Output the [x, y] coordinate of the center of the cell containing the given text.  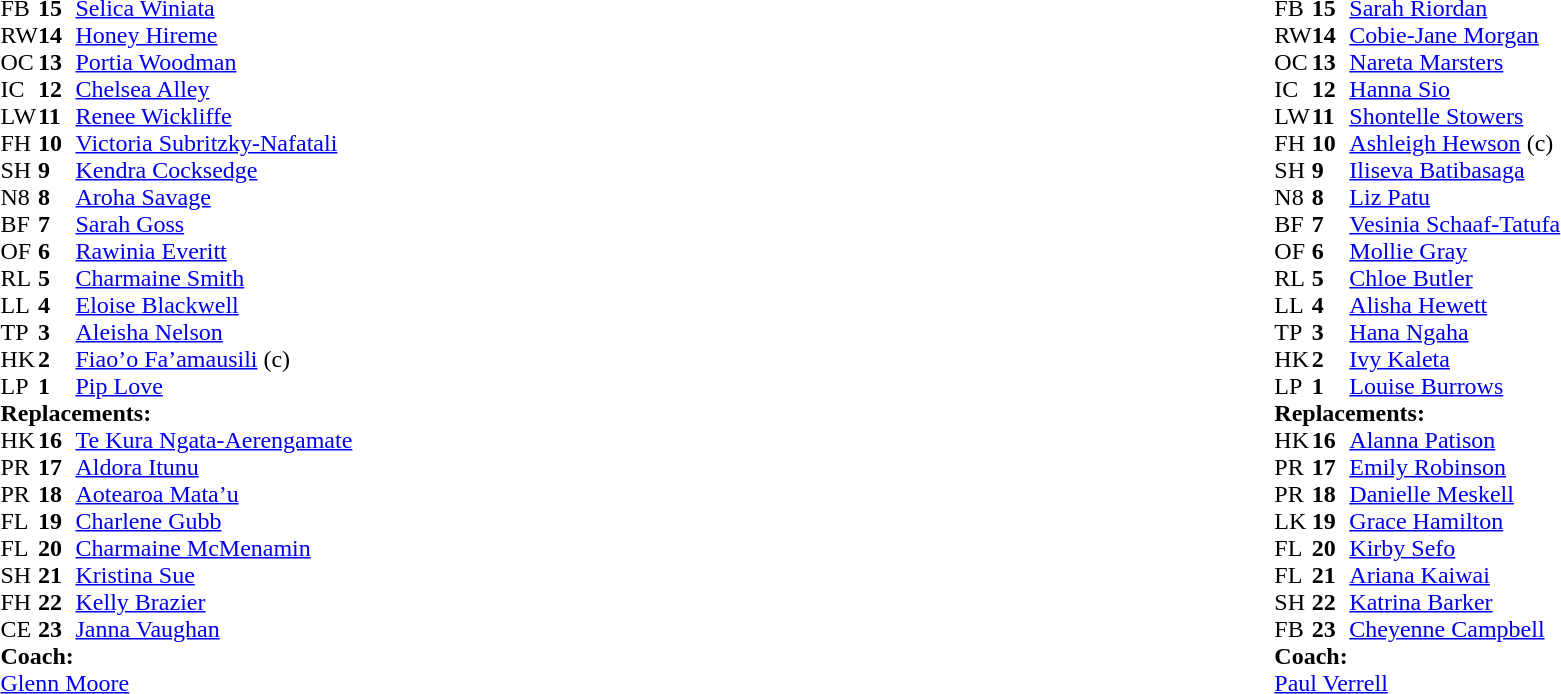
Louise Burrows [1454, 386]
Sarah Goss [214, 224]
Vesinia Schaaf-Tatufa [1454, 224]
Ivy Kaleta [1454, 360]
Honey Hireme [214, 36]
Mollie Gray [1454, 252]
CE [19, 630]
Charmaine McMenamin [214, 548]
Shontelle Stowers [1454, 116]
Aleisha Nelson [214, 332]
Janna Vaughan [214, 630]
Pip Love [214, 386]
Kendra Cocksedge [214, 170]
Rawinia Everitt [214, 252]
Ashleigh Hewson (c) [1454, 144]
Te Kura Ngata-Aerengamate [214, 440]
Hana Ngaha [1454, 332]
Emily Robinson [1454, 468]
Katrina Barker [1454, 602]
Danielle Meskell [1454, 494]
Grace Hamilton [1454, 522]
Aldora Itunu [214, 468]
Victoria Subritzky-Nafatali [214, 144]
Chelsea Alley [214, 90]
Hanna Sio [1454, 90]
Renee Wickliffe [214, 116]
Portia Woodman [214, 62]
FB [1293, 630]
Kristina Sue [214, 576]
Liz Patu [1454, 198]
Charmaine Smith [214, 278]
Chloe Butler [1454, 278]
Cobie-Jane Morgan [1454, 36]
Aotearoa Mata’u [214, 494]
Kirby Sefo [1454, 548]
Fiao’o Fa’amausili (c) [214, 360]
Ariana Kaiwai [1454, 576]
Aroha Savage [214, 198]
Charlene Gubb [214, 522]
LK [1293, 522]
Alisha Hewett [1454, 306]
Nareta Marsters [1454, 62]
Kelly Brazier [214, 602]
Iliseva Batibasaga [1454, 170]
Eloise Blackwell [214, 306]
Cheyenne Campbell [1454, 630]
Alanna Patison [1454, 440]
